Detect which cell encompasses the target text, then output its (x, y) center coordinate. 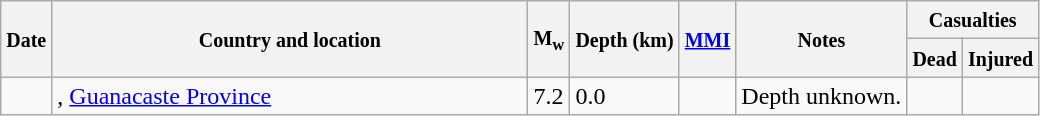
0.0 (624, 96)
, Guanacaste Province (290, 96)
Depth unknown. (822, 96)
Mw (549, 39)
Casualties (973, 20)
Notes (822, 39)
Country and location (290, 39)
7.2 (549, 96)
MMI (708, 39)
Date (26, 39)
Dead (935, 58)
Depth (km) (624, 39)
Injured (1000, 58)
